Extract the (x, y) coordinate from the center of the cell holding the provided text.  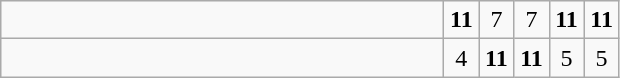
4 (462, 58)
